Detect which cell encompasses the target text, then output its [x, y] center coordinate. 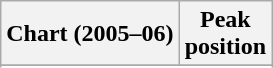
Chart (2005–06) [90, 34]
Peakposition [225, 34]
